Return the (x, y) coordinate for the center point of the cell that contains the specified text.  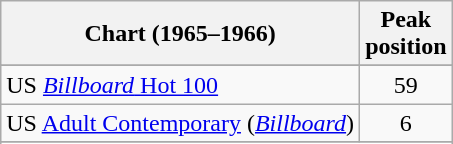
6 (406, 123)
US Adult Contemporary (Billboard) (180, 123)
US Billboard Hot 100 (180, 85)
Chart (1965–1966) (180, 34)
Peakposition (406, 34)
59 (406, 85)
